For the text-containing cell, return its midpoint in (x, y) coordinate format. 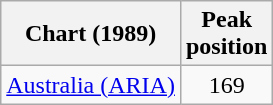
Australia (ARIA) (91, 85)
Chart (1989) (91, 34)
169 (226, 85)
Peakposition (226, 34)
